Return (X, Y) of the center of cell containing provided text 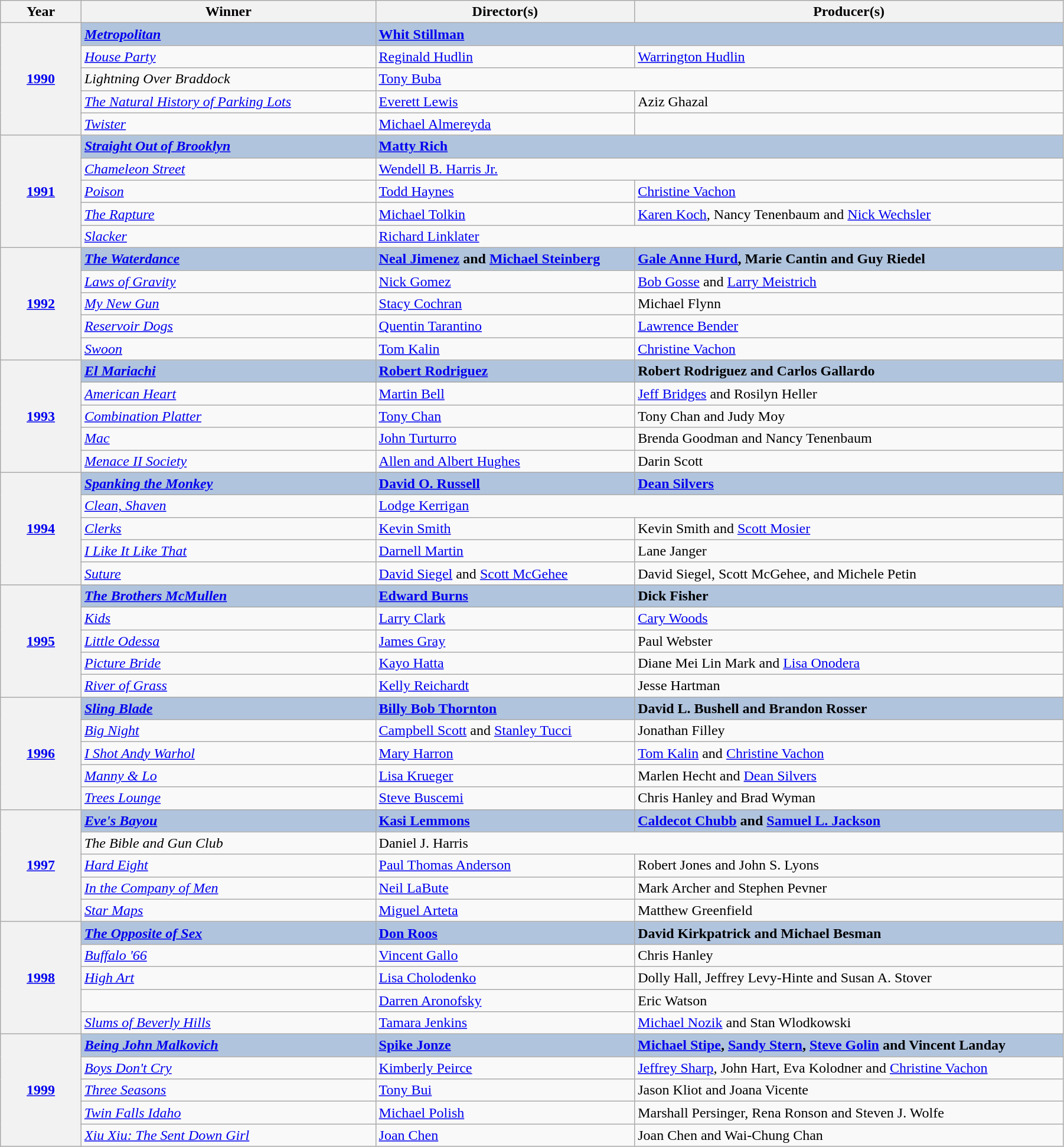
Clerks (228, 528)
Reginald Hudlin (505, 57)
Michael Nozik and Stan Wlodkowski (849, 1023)
1998 (41, 978)
Allen and Albert Hughes (505, 461)
Picture Bride (228, 664)
Miguel Arteta (505, 910)
The Brothers McMullen (228, 596)
1997 (41, 865)
Mark Archer and Stephen Pevner (849, 888)
Darren Aronofsky (505, 1001)
Whit Stillman (719, 34)
1995 (41, 641)
Aziz Ghazal (849, 102)
I Like It Like That (228, 551)
Tom Kalin and Christine Vachon (849, 753)
My New Gun (228, 304)
River of Grass (228, 686)
Paul Thomas Anderson (505, 865)
David Siegel, Scott McGehee, and Michele Petin (849, 573)
Paul Webster (849, 641)
Caldecot Chubb and Samuel L. Jackson (849, 821)
Chris Hanley and Brad Wyman (849, 798)
Dick Fisher (849, 596)
Hard Eight (228, 865)
Marlen Hecht and Dean Silvers (849, 776)
Mary Harron (505, 753)
Straight Out of Brooklyn (228, 146)
Star Maps (228, 910)
El Mariachi (228, 371)
Michael Tolkin (505, 214)
Kevin Smith and Scott Mosier (849, 528)
Everett Lewis (505, 102)
Robert Rodriguez (505, 371)
Sling Blade (228, 708)
The Opposite of Sex (228, 933)
Year (41, 12)
Director(s) (505, 12)
Tony Buba (719, 79)
Chameleon Street (228, 169)
Martin Bell (505, 394)
Michael Polish (505, 1113)
Don Roos (505, 933)
Michael Almereyda (505, 124)
Jeffrey Sharp, John Hart, Eva Kolodner and Christine Vachon (849, 1068)
Brenda Goodman and Nancy Tenenbaum (849, 439)
Matty Rich (719, 146)
Stacy Cochran (505, 304)
Menace II Society (228, 461)
Combination Platter (228, 416)
Robert Jones and John S. Lyons (849, 865)
David Siegel and Scott McGehee (505, 573)
Robert Rodriguez and Carlos Gallardo (849, 371)
Karen Koch, Nancy Tenenbaum and Nick Wechsler (849, 214)
Little Odessa (228, 641)
Kimberly Peirce (505, 1068)
Marshall Persinger, Rena Ronson and Steven J. Wolfe (849, 1113)
Warrington Hudlin (849, 57)
Slacker (228, 236)
Neil LaBute (505, 888)
Lawrence Bender (849, 326)
Three Seasons (228, 1090)
1991 (41, 191)
Being John Malkovich (228, 1045)
In the Company of Men (228, 888)
Darnell Martin (505, 551)
Richard Linklater (719, 236)
Kevin Smith (505, 528)
Metropolitan (228, 34)
Nick Gomez (505, 282)
Cary Woods (849, 618)
Tom Kalin (505, 349)
Eve's Bayou (228, 821)
David Kirkpatrick and Michael Besman (849, 933)
Dolly Hall, Jeffrey Levy-Hinte and Susan A. Stover (849, 978)
Jonathan Filley (849, 731)
Matthew Greenfield (849, 910)
Larry Clark (505, 618)
Reservoir Dogs (228, 326)
Jeff Bridges and Rosilyn Heller (849, 394)
The Bible and Gun Club (228, 843)
Spike Jonze (505, 1045)
Boys Don't Cry (228, 1068)
Jason Kliot and Joana Vicente (849, 1090)
1990 (41, 79)
John Turturro (505, 439)
Lane Janger (849, 551)
Diane Mei Lin Mark and Lisa Onodera (849, 664)
Buffalo '66 (228, 955)
Clean, Shaven (228, 506)
1996 (41, 753)
Quentin Tarantino (505, 326)
1992 (41, 303)
David L. Bushell and Brandon Rosser (849, 708)
High Art (228, 978)
Todd Haynes (505, 191)
Daniel J. Harris (719, 843)
Lodge Kerrigan (719, 506)
Xiu Xiu: The Sent Down Girl (228, 1135)
Twin Falls Idaho (228, 1113)
Michael Flynn (849, 304)
Tony Chan (505, 416)
Jesse Hartman (849, 686)
Kasi Lemmons (505, 821)
Gale Anne Hurd, Marie Cantin and Guy Riedel (849, 259)
Slums of Beverly Hills (228, 1023)
Mac (228, 439)
I Shot Andy Warhol (228, 753)
Darin Scott (849, 461)
Edward Burns (505, 596)
Poison (228, 191)
Dean Silvers (849, 483)
Spanking the Monkey (228, 483)
1999 (41, 1090)
Producer(s) (849, 12)
Big Night (228, 731)
Kids (228, 618)
David O. Russell (505, 483)
The Rapture (228, 214)
Lisa Cholodenko (505, 978)
Neal Jimenez and Michael Steinberg (505, 259)
Kelly Reichardt (505, 686)
Swoon (228, 349)
Winner (228, 12)
1994 (41, 528)
American Heart (228, 394)
Campbell Scott and Stanley Tucci (505, 731)
Vincent Gallo (505, 955)
The Natural History of Parking Lots (228, 102)
Billy Bob Thornton (505, 708)
Twister (228, 124)
Tony Chan and Judy Moy (849, 416)
Kayo Hatta (505, 664)
Joan Chen (505, 1135)
Wendell B. Harris Jr. (719, 169)
Manny & Lo (228, 776)
Laws of Gravity (228, 282)
Joan Chen and Wai-Chung Chan (849, 1135)
House Party (228, 57)
Tamara Jenkins (505, 1023)
Michael Stipe, Sandy Stern, Steve Golin and Vincent Landay (849, 1045)
Chris Hanley (849, 955)
Trees Lounge (228, 798)
Tony Bui (505, 1090)
Suture (228, 573)
James Gray (505, 641)
Eric Watson (849, 1001)
Lisa Krueger (505, 776)
Lightning Over Braddock (228, 79)
1993 (41, 416)
Steve Buscemi (505, 798)
Bob Gosse and Larry Meistrich (849, 282)
The Waterdance (228, 259)
